Return the [x, y] coordinate for the center point of the cell that contains the specified text.  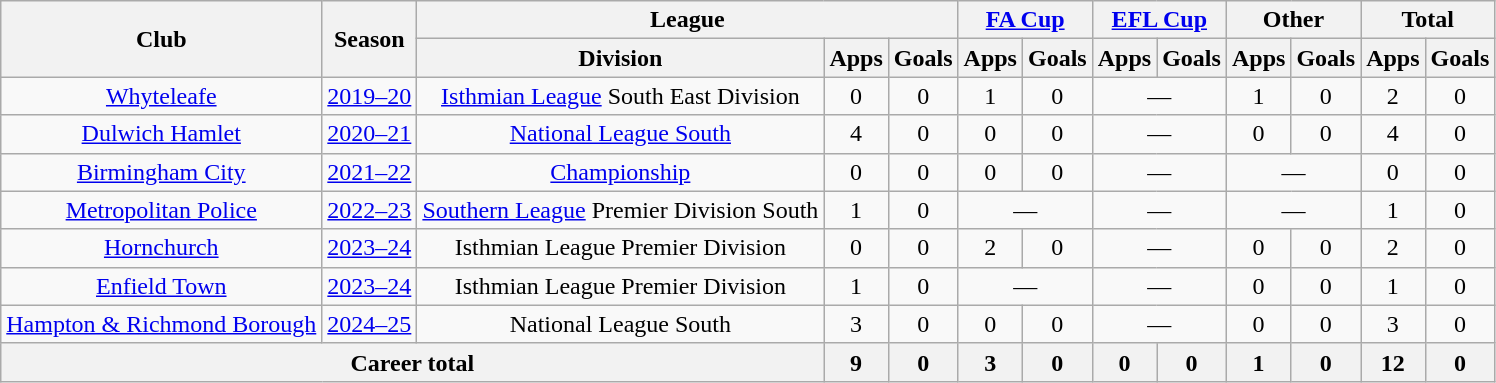
FA Cup [1025, 20]
9 [856, 362]
Dulwich Hamlet [162, 134]
Total [1428, 20]
Hampton & Richmond Borough [162, 324]
Division [620, 58]
2022–23 [370, 210]
EFL Cup [1159, 20]
2019–20 [370, 96]
Metropolitan Police [162, 210]
League [688, 20]
Southern League Premier Division South [620, 210]
Enfield Town [162, 286]
Isthmian League South East Division [620, 96]
2020–21 [370, 134]
Other [1293, 20]
Hornchurch [162, 248]
Career total [412, 362]
Whyteleafe [162, 96]
Season [370, 39]
12 [1393, 362]
2021–22 [370, 172]
2024–25 [370, 324]
Birmingham City [162, 172]
Championship [620, 172]
Club [162, 39]
